Identify which cell holds the provided text, then report its (X, Y) central coordinate. 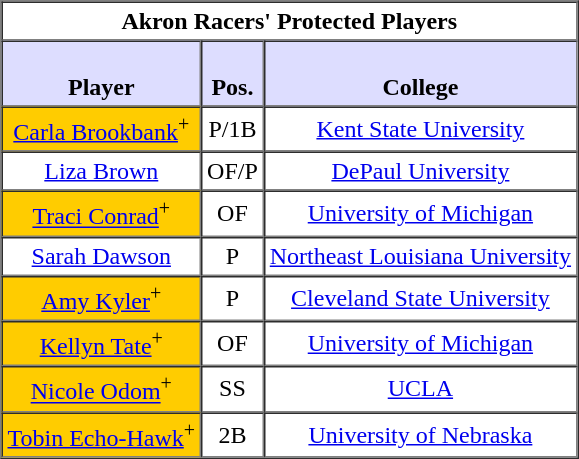
Sarah Dawson (102, 256)
P/1B (232, 128)
OF/P (232, 172)
DePaul University (420, 172)
Nicole Odom+ (102, 388)
Carla Brookbank+ (102, 128)
Cleveland State University (420, 298)
University of Nebraska (420, 434)
Kellyn Tate+ (102, 344)
Northeast Louisiana University (420, 256)
Pos. (232, 73)
Amy Kyler+ (102, 298)
Akron Racers' Protected Players (290, 22)
Liza Brown (102, 172)
UCLA (420, 388)
Kent State University (420, 128)
Traci Conrad+ (102, 214)
2B (232, 434)
Player (102, 73)
SS (232, 388)
College (420, 73)
Tobin Echo-Hawk+ (102, 434)
